Extract the (x, y) coordinate from the center of the cell holding the provided text.  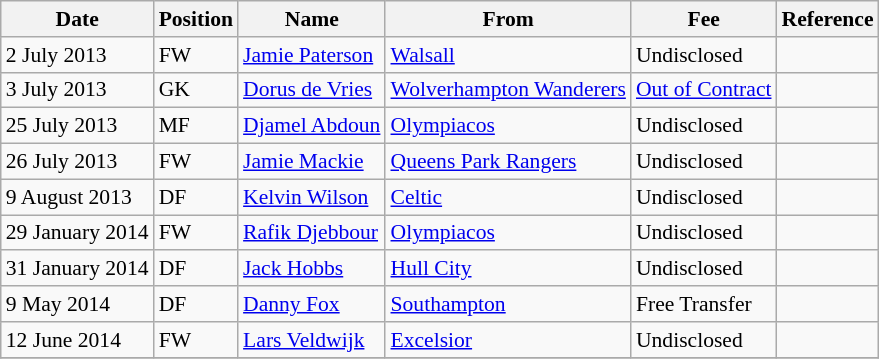
12 June 2014 (78, 340)
Dorus de Vries (312, 90)
9 August 2013 (78, 197)
Position (196, 19)
Excelsior (508, 340)
25 July 2013 (78, 126)
26 July 2013 (78, 162)
Free Transfer (704, 304)
31 January 2014 (78, 269)
Jack Hobbs (312, 269)
Fee (704, 19)
Southampton (508, 304)
Rafik Djebbour (312, 233)
29 January 2014 (78, 233)
Reference (828, 19)
Wolverhampton Wanderers (508, 90)
Danny Fox (312, 304)
9 May 2014 (78, 304)
Queens Park Rangers (508, 162)
From (508, 19)
Out of Contract (704, 90)
Celtic (508, 197)
Lars Veldwijk (312, 340)
2 July 2013 (78, 55)
Kelvin Wilson (312, 197)
Djamel Abdoun (312, 126)
Date (78, 19)
MF (196, 126)
Jamie Paterson (312, 55)
Walsall (508, 55)
GK (196, 90)
Jamie Mackie (312, 162)
Name (312, 19)
Hull City (508, 269)
3 July 2013 (78, 90)
